Return [x, y] of the center of cell containing provided text 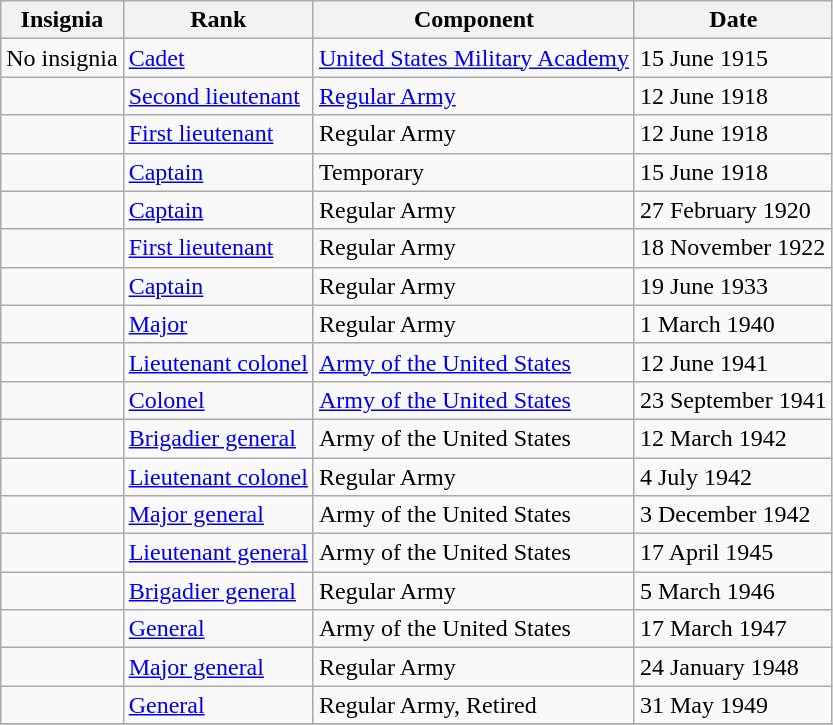
Lieutenant general [218, 553]
24 January 1948 [733, 667]
17 March 1947 [733, 629]
Rank [218, 20]
15 June 1918 [733, 172]
4 July 1942 [733, 477]
Second lieutenant [218, 96]
19 June 1933 [733, 286]
1 March 1940 [733, 324]
Major [218, 324]
12 June 1941 [733, 362]
31 May 1949 [733, 705]
Insignia [62, 20]
Temporary [474, 172]
27 February 1920 [733, 210]
United States Military Academy [474, 58]
No insignia [62, 58]
23 September 1941 [733, 400]
5 March 1946 [733, 591]
12 March 1942 [733, 438]
Date [733, 20]
18 November 1922 [733, 248]
Colonel [218, 400]
Cadet [218, 58]
3 December 1942 [733, 515]
17 April 1945 [733, 553]
Component [474, 20]
Regular Army, Retired [474, 705]
15 June 1915 [733, 58]
